Locate the cell with the specified text and output its (X, Y) center coordinate. 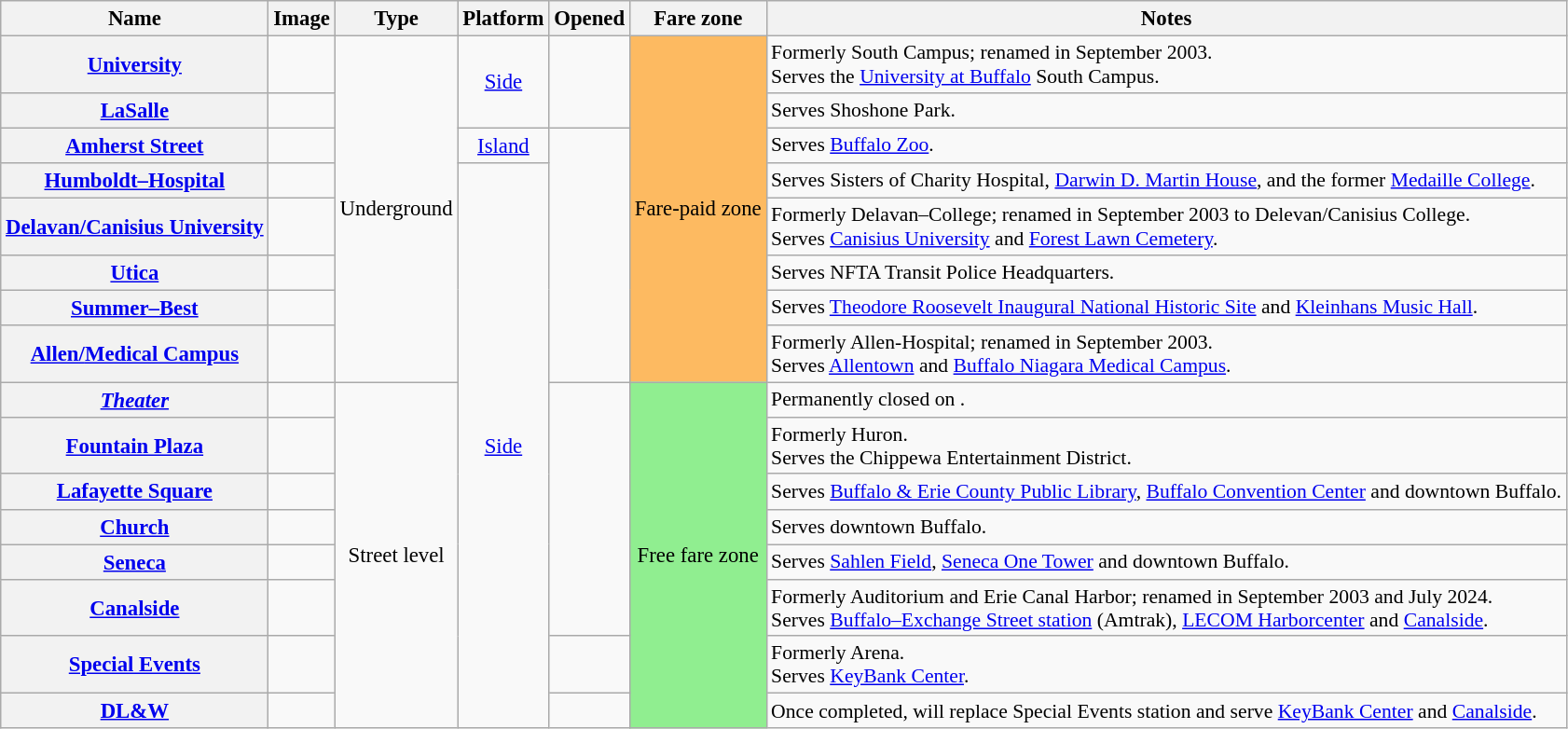
Serves Sisters of Charity Hospital, Darwin D. Martin House, and the former Medaille College. (1166, 181)
Formerly Delavan–College; renamed in September 2003 to Delevan/Canisius College.Serves Canisius University and Forest Lawn Cemetery. (1166, 226)
Special Events (134, 664)
Serves downtown Buffalo. (1166, 527)
Name (134, 19)
Church (134, 527)
DL&W (134, 711)
Allen/Medical Campus (134, 354)
Type (396, 19)
Formerly Huron.Serves the Chippewa Entertainment District. (1166, 446)
Platform (503, 19)
University (134, 65)
Formerly South Campus; renamed in September 2003.Serves the University at Buffalo South Campus. (1166, 65)
Canalside (134, 608)
Image (302, 19)
Serves Buffalo Zoo. (1166, 145)
Summer–Best (134, 308)
Amherst Street (134, 145)
Underground (396, 209)
Delavan/Canisius University (134, 226)
Formerly Allen-Hospital; renamed in September 2003.Serves Allentown and Buffalo Niagara Medical Campus. (1166, 354)
Seneca (134, 562)
Opened (589, 19)
Serves Buffalo & Erie County Public Library, Buffalo Convention Center and downtown Buffalo. (1166, 492)
Notes (1166, 19)
Utica (134, 273)
Once completed, will replace Special Events station and serve KeyBank Center and Canalside. (1166, 711)
Lafayette Square (134, 492)
Formerly Arena.Serves KeyBank Center. (1166, 664)
Serves Theodore Roosevelt Inaugural National Historic Site and Kleinhans Music Hall. (1166, 308)
Fare zone (697, 19)
Permanently closed on . (1166, 400)
LaSalle (134, 111)
Theater (134, 400)
Humboldt–Hospital (134, 181)
Fountain Plaza (134, 446)
Street level (396, 556)
Island (503, 145)
Free fare zone (697, 556)
Serves Shoshone Park. (1166, 111)
Serves Sahlen Field, Seneca One Tower and downtown Buffalo. (1166, 562)
Fare-paid zone (697, 209)
Serves NFTA Transit Police Headquarters. (1166, 273)
